Search for the cell housing the specified text and yield its [X, Y] center coordinate. 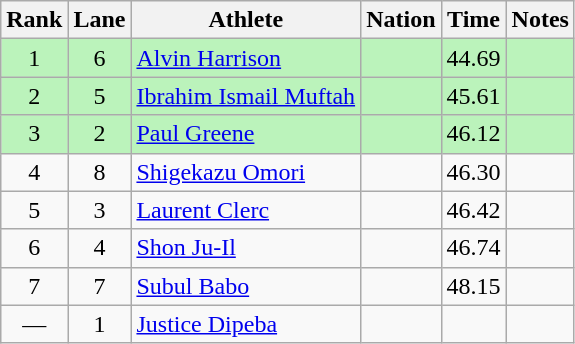
Notes [540, 20]
46.30 [474, 172]
8 [100, 172]
46.42 [474, 210]
Shon Ju-Il [246, 248]
45.61 [474, 96]
48.15 [474, 286]
46.74 [474, 248]
Time [474, 20]
Subul Babo [246, 286]
Lane [100, 20]
44.69 [474, 58]
Alvin Harrison [246, 58]
Athlete [246, 20]
46.12 [474, 134]
Nation [401, 20]
Shigekazu Omori [246, 172]
— [34, 324]
Laurent Clerc [246, 210]
Justice Dipeba [246, 324]
Paul Greene [246, 134]
Rank [34, 20]
Ibrahim Ismail Muftah [246, 96]
